Search for the cell housing the specified text and yield its (X, Y) center coordinate. 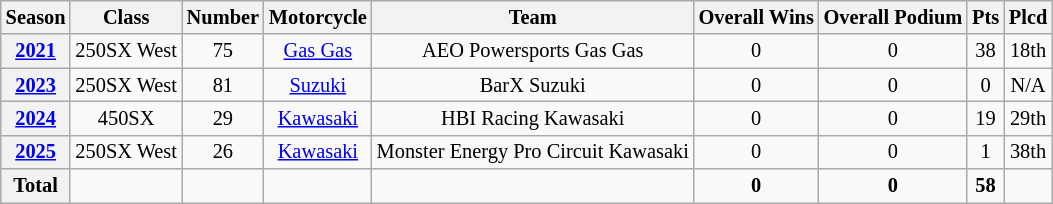
AEO Powersports Gas Gas (533, 51)
2021 (36, 51)
75 (223, 51)
Pts (986, 17)
N/A (1028, 85)
2023 (36, 85)
18th (1028, 51)
Total (36, 186)
19 (986, 118)
450SX (126, 118)
26 (223, 152)
Motorcycle (318, 17)
29th (1028, 118)
58 (986, 186)
81 (223, 85)
HBI Racing Kawasaki (533, 118)
Team (533, 17)
38th (1028, 152)
38 (986, 51)
2025 (36, 152)
Season (36, 17)
29 (223, 118)
Monster Energy Pro Circuit Kawasaki (533, 152)
BarX Suzuki (533, 85)
Gas Gas (318, 51)
1 (986, 152)
Class (126, 17)
Plcd (1028, 17)
Overall Podium (893, 17)
2024 (36, 118)
Overall Wins (756, 17)
Suzuki (318, 85)
Number (223, 17)
